Extract the (X, Y) coordinate from the center of the cell holding the provided text.  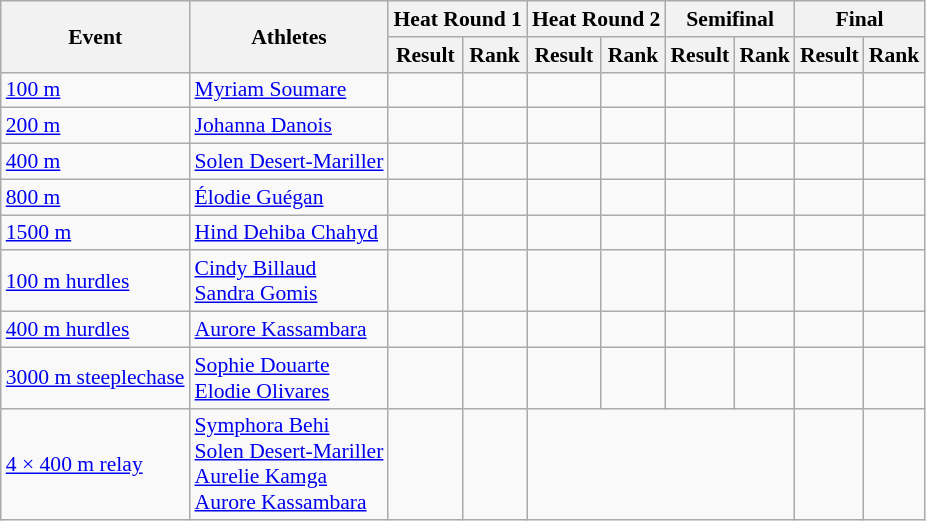
Sophie DouarteElodie Olivares (290, 378)
4 × 400 m relay (96, 464)
Hind Dehiba Chahyd (290, 233)
200 m (96, 126)
Athletes (290, 36)
Final (860, 19)
100 m (96, 90)
800 m (96, 197)
400 m hurdles (96, 330)
400 m (96, 162)
3000 m steeplechase (96, 378)
Élodie Guégan (290, 197)
Aurore Kassambara (290, 330)
Johanna Danois (290, 126)
Semifinal (730, 19)
Myriam Soumare (290, 90)
Solen Desert-Mariller (290, 162)
100 m hurdles (96, 282)
Event (96, 36)
Heat Round 1 (457, 19)
Heat Round 2 (596, 19)
Symphora BehiSolen Desert-MarillerAurelie KamgaAurore Kassambara (290, 464)
Cindy BillaudSandra Gomis (290, 282)
1500 m (96, 233)
